Provide the [x, y] coordinate of the cell's center where the given text is located.  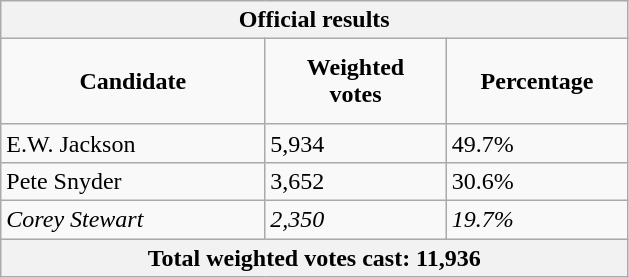
3,652 [356, 181]
5,934 [356, 143]
Pete Snyder [133, 181]
E.W. Jackson [133, 143]
Weighted votes [356, 82]
30.6% [537, 181]
Candidate [133, 82]
Corey Stewart [133, 219]
49.7% [537, 143]
2,350 [356, 219]
Official results [314, 20]
Total weighted votes cast: 11,936 [314, 257]
Percentage [537, 82]
19.7% [537, 219]
